Find where the given text appears and provide that cell's center as [X, Y] coordinate. 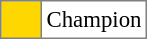
Champion [94, 20]
